Return (X, Y) of the center of cell containing provided text 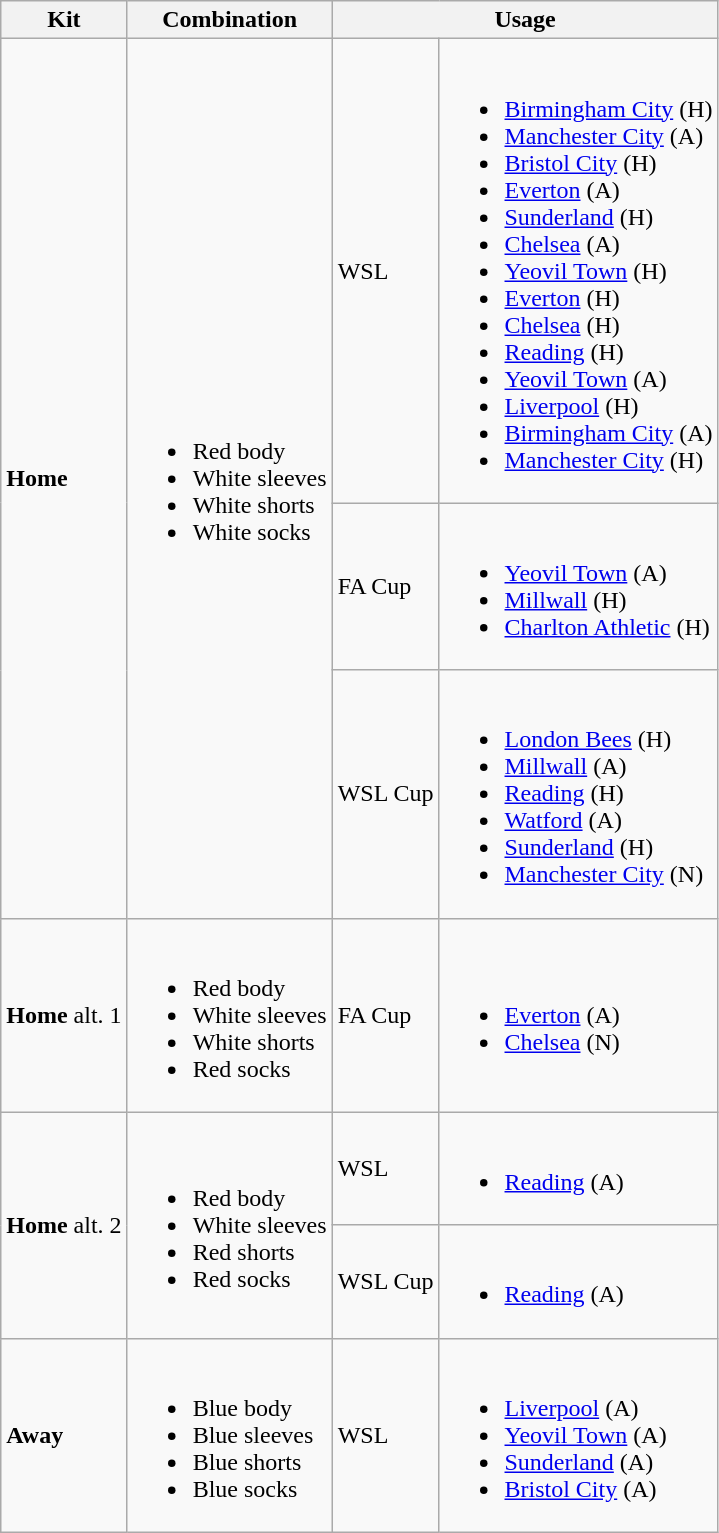
Everton (A)Chelsea (N) (578, 1015)
Home (64, 478)
London Bees (H)Millwall (A)Reading (H)Watford (A)Sunderland (H)Manchester City (N) (578, 794)
Away (64, 1435)
Kit (64, 20)
Usage (525, 20)
Blue bodyBlue sleevesBlue shortsBlue socks (230, 1435)
Home alt. 2 (64, 1225)
Combination (230, 20)
Liverpool (A)Yeovil Town (A)Sunderland (A)Bristol City (A) (578, 1435)
Yeovil Town (A)Millwall (H)Charlton Athletic (H) (578, 586)
Red bodyWhite sleevesWhite shortsRed socks (230, 1015)
Home alt. 1 (64, 1015)
Red bodyWhite sleevesRed shortsRed socks (230, 1225)
Red bodyWhite sleevesWhite shortsWhite socks (230, 478)
